Return (X, Y) of the center of cell containing provided text 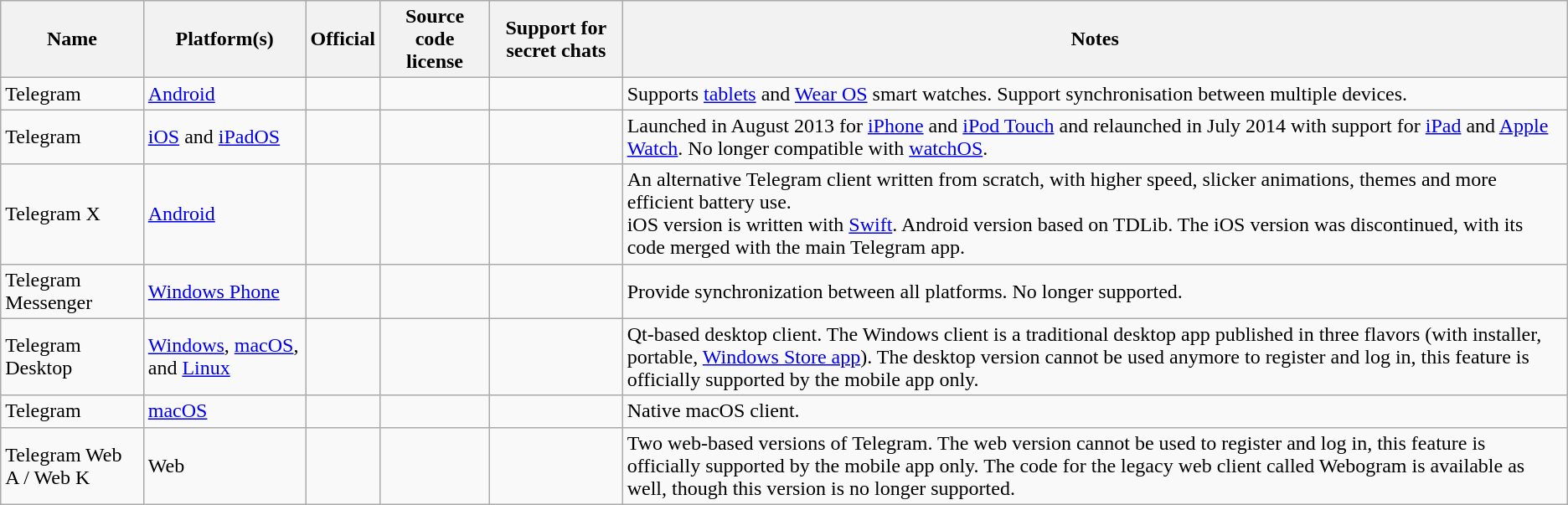
Supports tablets and Wear OS smart watches. Support synchronisation between multiple devices. (1095, 94)
Windows Phone (224, 291)
Notes (1095, 39)
Telegram Messenger (72, 291)
Platform(s) (224, 39)
Source code license (434, 39)
iOS and iPadOS (224, 137)
Name (72, 39)
Telegram Desktop (72, 357)
Windows, macOS, and Linux (224, 357)
macOS (224, 411)
Telegram X (72, 214)
Official (343, 39)
Native macOS client. (1095, 411)
Telegram Web A / Web K (72, 466)
Support for secret chats (556, 39)
Web (224, 466)
Provide synchronization between all platforms. No longer supported. (1095, 291)
